Detect which cell encompasses the target text, then output its (X, Y) center coordinate. 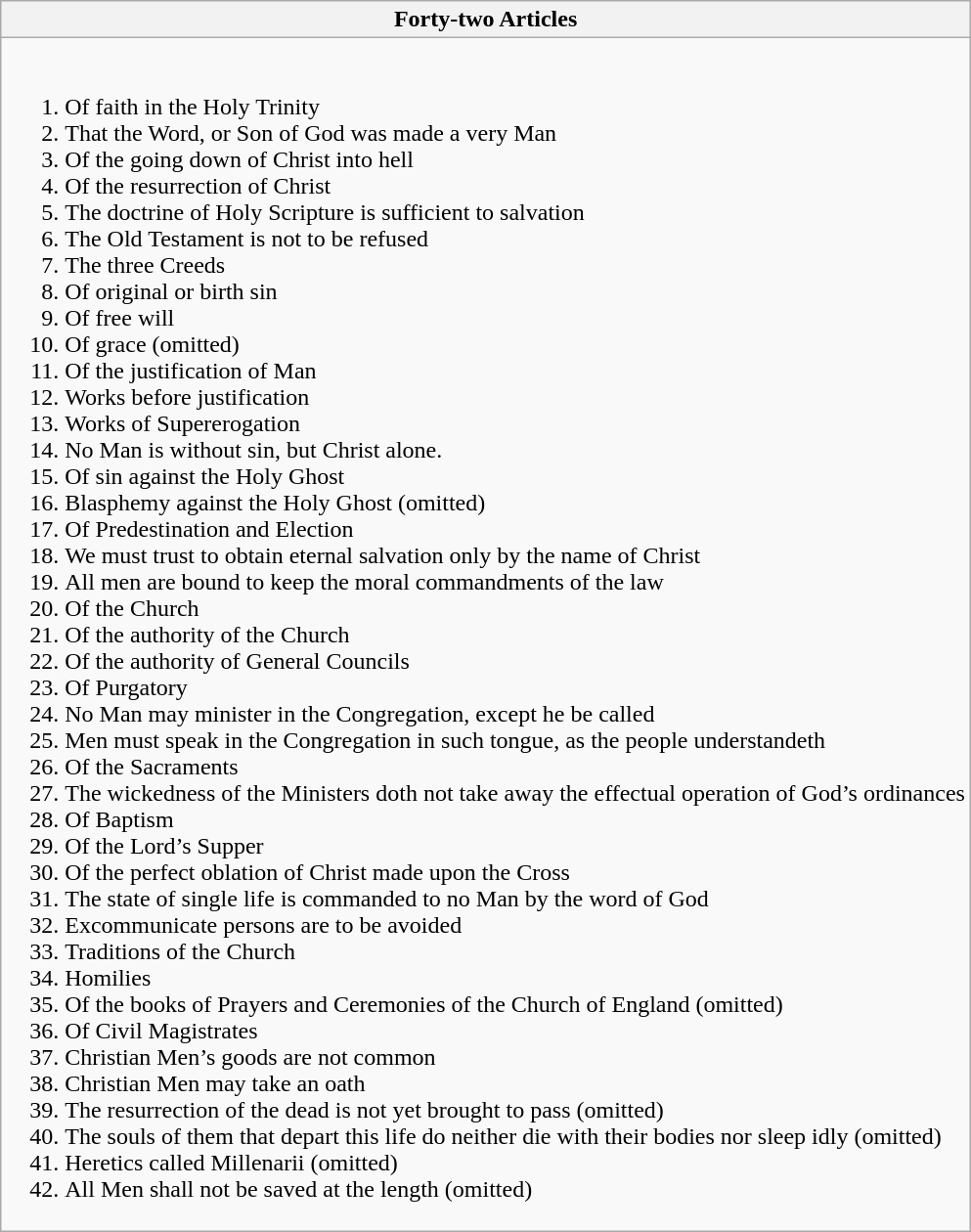
Forty-two Articles (486, 20)
